For the text-containing cell, return its midpoint in (X, Y) coordinate format. 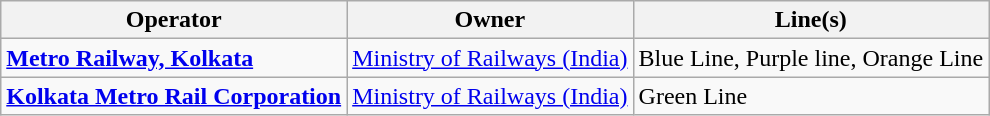
Kolkata Metro Rail Corporation (174, 96)
Line(s) (811, 20)
Operator (174, 20)
Owner (490, 20)
Green Line (811, 96)
Metro Railway, Kolkata (174, 58)
Blue Line, Purple line, Orange Line (811, 58)
